Extract the [x, y] coordinate from the center of the cell holding the provided text.  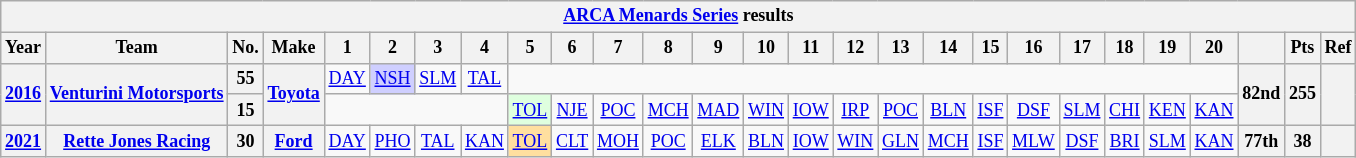
9 [718, 48]
Ref [1338, 48]
PHO [392, 140]
Ford [294, 140]
12 [856, 48]
5 [530, 48]
Year [24, 48]
11 [810, 48]
Toyota [294, 94]
No. [246, 48]
IRP [856, 110]
2 [392, 48]
18 [1125, 48]
2016 [24, 94]
Team [136, 48]
8 [668, 48]
MAD [718, 110]
55 [246, 78]
Rette Jones Racing [136, 140]
Pts [1303, 48]
7 [618, 48]
Make [294, 48]
KEN [1167, 110]
17 [1082, 48]
6 [572, 48]
2021 [24, 140]
30 [246, 140]
20 [1214, 48]
BRI [1125, 140]
ARCA Menards Series results [678, 16]
82nd [1262, 94]
NSH [392, 78]
19 [1167, 48]
CHI [1125, 110]
3 [438, 48]
CLT [572, 140]
16 [1034, 48]
NJE [572, 110]
MLW [1034, 140]
MOH [618, 140]
10 [766, 48]
77th [1262, 140]
GLN [901, 140]
Venturini Motorsports [136, 94]
1 [347, 48]
14 [948, 48]
ELK [718, 140]
13 [901, 48]
255 [1303, 94]
38 [1303, 140]
4 [485, 48]
